Return the (x, y) coordinate for the center point of the cell that contains the specified text.  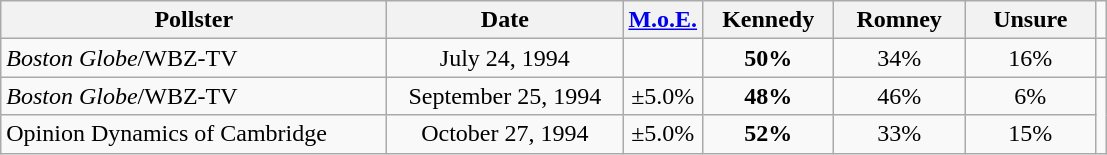
M.o.E. (663, 20)
52% (768, 134)
Unsure (1030, 20)
6% (1030, 96)
Kennedy (768, 20)
16% (1030, 58)
Pollster (194, 20)
33% (900, 134)
September 25, 1994 (505, 96)
Romney (900, 20)
July 24, 1994 (505, 58)
46% (900, 96)
October 27, 1994 (505, 134)
50% (768, 58)
Opinion Dynamics of Cambridge (194, 134)
48% (768, 96)
34% (900, 58)
Date (505, 20)
15% (1030, 134)
